Determine the [X, Y] coordinate at the center of the cell enclosing the given text.  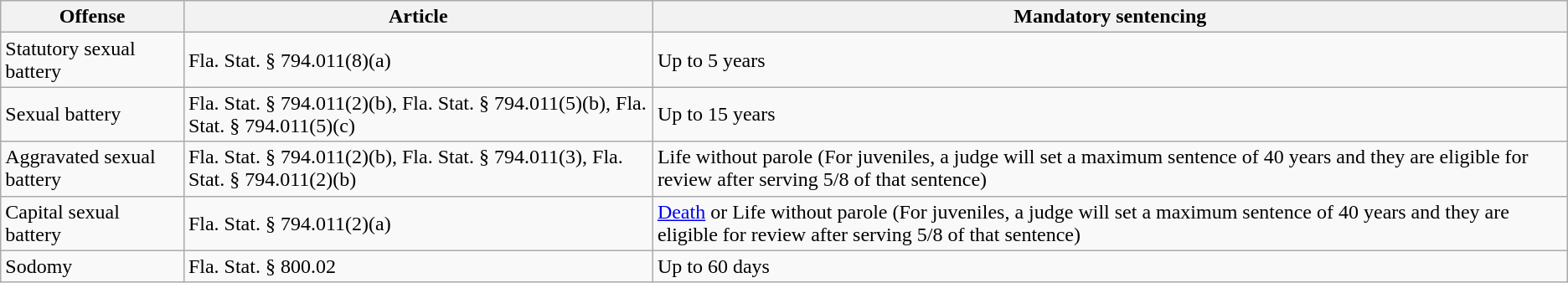
Fla. Stat. § 794.011(2)(a) [418, 223]
Mandatory sentencing [1110, 17]
Aggravated sexual battery [92, 169]
Statutory sexual battery [92, 60]
Fla. Stat. § 800.02 [418, 266]
Fla. Stat. § 794.011(2)(b), Fla. Stat. § 794.011(3), Fla. Stat. § 794.011(2)(b) [418, 169]
Sexual battery [92, 114]
Capital sexual battery [92, 223]
Up to 5 years [1110, 60]
Offense [92, 17]
Sodomy [92, 266]
Fla. Stat. § 794.011(8)(a) [418, 60]
Up to 15 years [1110, 114]
Fla. Stat. § 794.011(2)(b), Fla. Stat. § 794.011(5)(b), Fla. Stat. § 794.011(5)(c) [418, 114]
Article [418, 17]
Up to 60 days [1110, 266]
